Search for the cell housing the specified text and yield its [X, Y] center coordinate. 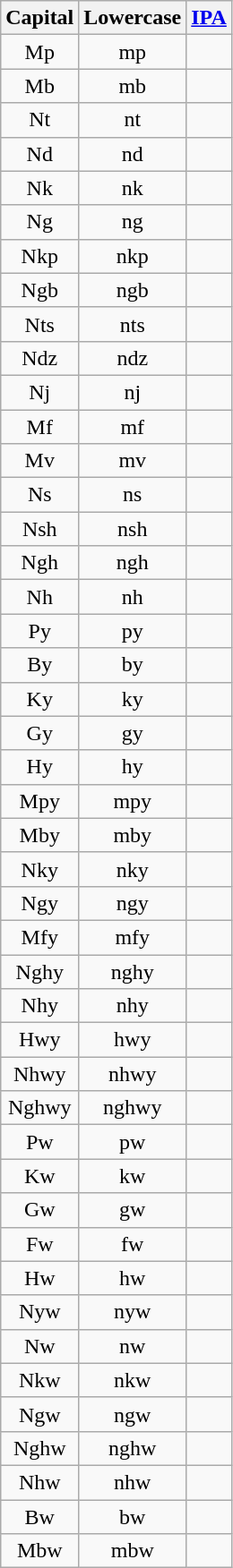
Mby [39, 835]
nsh [133, 529]
nh [133, 597]
Nh [39, 597]
Mfy [39, 937]
ngb [133, 290]
ngy [133, 903]
Nhw [39, 1482]
mf [133, 427]
ky [133, 699]
nd [133, 154]
Ky [39, 699]
Mv [39, 461]
Mpy [39, 801]
Nd [39, 154]
mfy [133, 937]
Nhy [39, 1006]
nhw [133, 1482]
Gw [39, 1210]
Nghwy [39, 1108]
kw [133, 1176]
Bw [39, 1517]
Py [39, 631]
nhwy [133, 1074]
nk [133, 188]
hw [133, 1278]
Fw [39, 1244]
hy [133, 767]
Nw [39, 1346]
Nsh [39, 529]
nyw [133, 1312]
Nyw [39, 1312]
Ns [39, 495]
Nkw [39, 1380]
nghw [133, 1448]
nj [133, 392]
IPA [210, 18]
Kw [39, 1176]
nts [133, 324]
Nj [39, 392]
Nghy [39, 971]
nt [133, 120]
Mbw [39, 1551]
ndz [133, 358]
Nghw [39, 1448]
nkp [133, 256]
Mp [39, 52]
nghy [133, 971]
gy [133, 733]
ng [133, 222]
py [133, 631]
Mf [39, 427]
ngh [133, 563]
Ng [39, 222]
Pw [39, 1142]
mpy [133, 801]
mby [133, 835]
fw [133, 1244]
nghwy [133, 1108]
nkw [133, 1380]
pw [133, 1142]
nky [133, 869]
ns [133, 495]
Mb [39, 86]
Hw [39, 1278]
Nk [39, 188]
mv [133, 461]
Hwy [39, 1040]
ngw [133, 1414]
by [133, 665]
mb [133, 86]
Ngy [39, 903]
nhy [133, 1006]
Ndz [39, 358]
Capital [39, 18]
Gy [39, 733]
mp [133, 52]
By [39, 665]
mbw [133, 1551]
Nkp [39, 256]
Hy [39, 767]
Ngb [39, 290]
hwy [133, 1040]
Lowercase [133, 18]
Nts [39, 324]
nw [133, 1346]
Nky [39, 869]
Ngw [39, 1414]
gw [133, 1210]
Ngh [39, 563]
Nhwy [39, 1074]
Nt [39, 120]
bw [133, 1517]
